Find where the given text appears and provide that cell's center as [X, Y] coordinate. 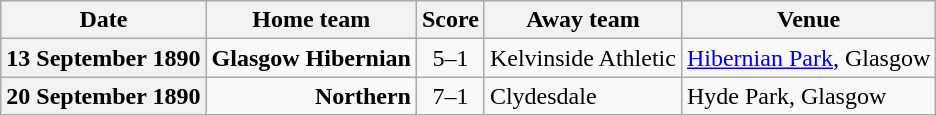
Score [450, 20]
Hyde Park, Glasgow [808, 96]
20 September 1890 [104, 96]
Northern [311, 96]
Away team [582, 20]
5–1 [450, 58]
Kelvinside Athletic [582, 58]
Date [104, 20]
13 September 1890 [104, 58]
Hibernian Park, Glasgow [808, 58]
Home team [311, 20]
Clydesdale [582, 96]
7–1 [450, 96]
Glasgow Hibernian [311, 58]
Venue [808, 20]
